Find where the given text appears and provide that cell's center as [X, Y] coordinate. 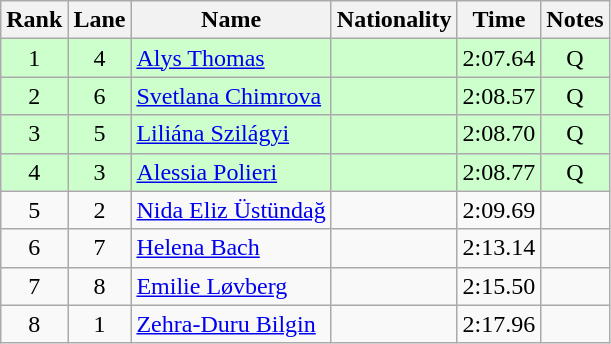
Lane [100, 20]
Rank [34, 20]
Name [231, 20]
Emilie Løvberg [231, 286]
Zehra-Duru Bilgin [231, 324]
Helena Bach [231, 248]
Liliána Szilágyi [231, 134]
Notes [575, 20]
Time [499, 20]
2:15.50 [499, 286]
2:08.70 [499, 134]
Nationality [394, 20]
2:17.96 [499, 324]
Svetlana Chimrova [231, 96]
2:08.57 [499, 96]
2:13.14 [499, 248]
Alessia Polieri [231, 172]
Alys Thomas [231, 58]
Nida Eliz Üstündağ [231, 210]
2:09.69 [499, 210]
2:08.77 [499, 172]
2:07.64 [499, 58]
